Provide the [X, Y] coordinate of the cell's center where the given text is located.  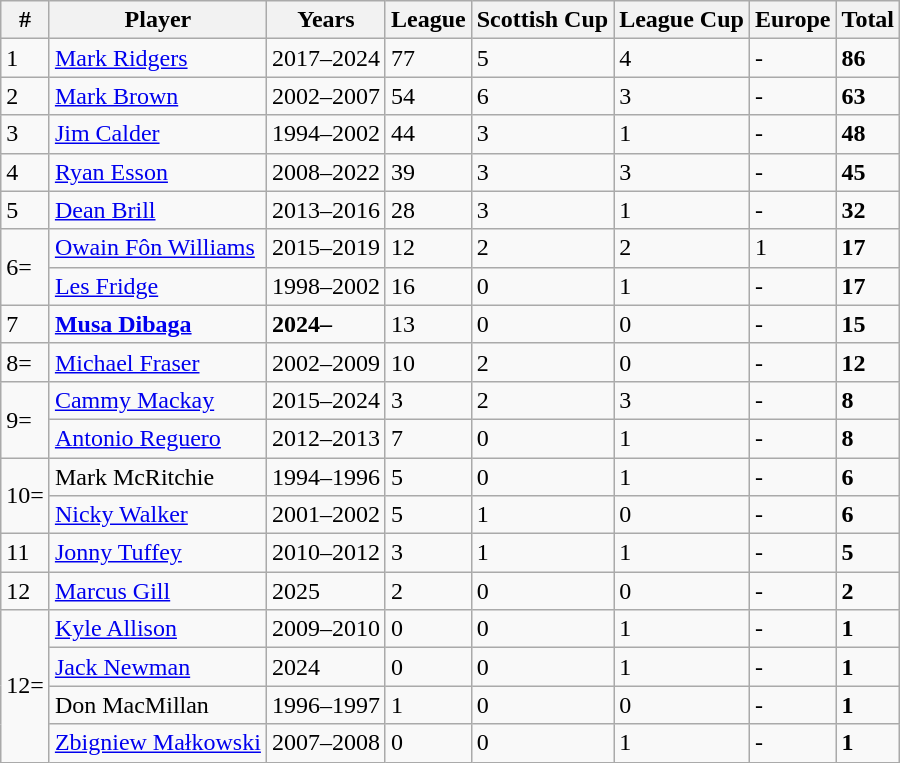
Total [868, 20]
32 [868, 210]
2017–2024 [326, 58]
Antonio Reguero [158, 438]
9= [26, 419]
Jack Newman [158, 667]
2002–2009 [326, 362]
Mark Brown [158, 96]
2007–2008 [326, 743]
1994–2002 [326, 134]
Owain Fôn Williams [158, 248]
8= [26, 362]
2015–2019 [326, 248]
Mark McRitchie [158, 477]
44 [428, 134]
63 [868, 96]
2012–2013 [326, 438]
12= [26, 686]
2009–2010 [326, 629]
10= [26, 496]
Les Fridge [158, 286]
2025 [326, 591]
Musa Dibaga [158, 324]
2010–2012 [326, 553]
Player [158, 20]
League [428, 20]
28 [428, 210]
Nicky Walker [158, 515]
Scottish Cup [542, 20]
54 [428, 96]
Europe [792, 20]
15 [868, 324]
16 [428, 286]
# [26, 20]
League Cup [682, 20]
Kyle Allison [158, 629]
Dean Brill [158, 210]
10 [428, 362]
Marcus Gill [158, 591]
2024 [326, 667]
2024– [326, 324]
Ryan Esson [158, 172]
Don MacMillan [158, 705]
2008–2022 [326, 172]
6= [26, 267]
2013–2016 [326, 210]
2015–2024 [326, 400]
2002–2007 [326, 96]
1994–1996 [326, 477]
77 [428, 58]
Zbigniew Małkowski [158, 743]
39 [428, 172]
48 [868, 134]
2001–2002 [326, 515]
13 [428, 324]
1996–1997 [326, 705]
Jim Calder [158, 134]
86 [868, 58]
Michael Fraser [158, 362]
11 [26, 553]
45 [868, 172]
Cammy Mackay [158, 400]
Mark Ridgers [158, 58]
1998–2002 [326, 286]
Years [326, 20]
Jonny Tuffey [158, 553]
